Search for the cell housing the specified text and yield its (x, y) center coordinate. 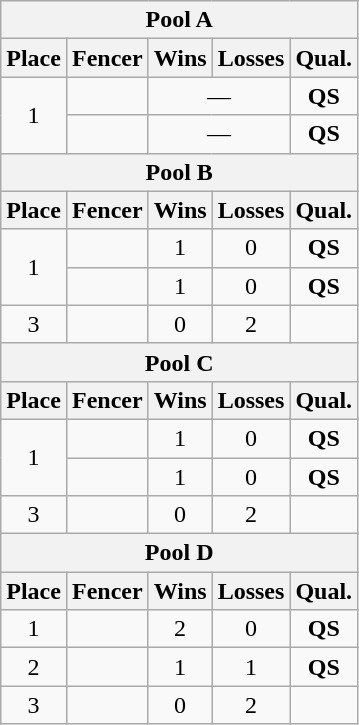
Pool D (180, 553)
Pool C (180, 362)
Pool B (180, 172)
Pool A (180, 20)
